Pinpoint the cell where the given text exists, returning its [x, y] midpoint coordinate. 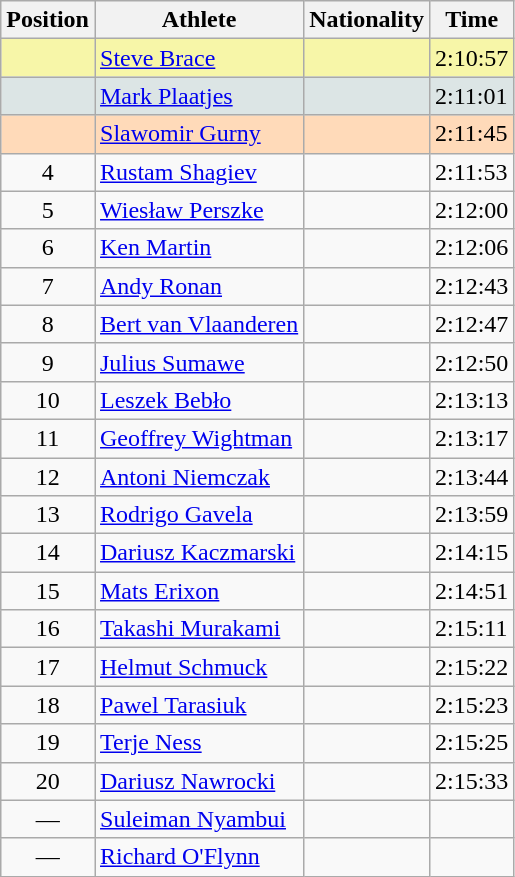
15 [48, 591]
17 [48, 667]
Dariusz Kaczmarski [198, 553]
12 [48, 477]
13 [48, 515]
11 [48, 438]
2:10:57 [471, 58]
Dariusz Nawrocki [198, 781]
2:15:23 [471, 705]
Suleiman Nyambui [198, 819]
19 [48, 743]
5 [48, 210]
Pawel Tarasiuk [198, 705]
2:13:13 [471, 400]
10 [48, 400]
2:13:59 [471, 515]
Slawomir Gurny [198, 134]
2:14:51 [471, 591]
2:11:45 [471, 134]
Rustam Shagiev [198, 172]
2:13:44 [471, 477]
2:14:15 [471, 553]
Antoni Niemczak [198, 477]
20 [48, 781]
Andy Ronan [198, 286]
2:12:47 [471, 324]
Takashi Murakami [198, 629]
Helmut Schmuck [198, 667]
4 [48, 172]
2:12:06 [471, 248]
2:12:43 [471, 286]
16 [48, 629]
Richard O'Flynn [198, 857]
Time [471, 20]
Position [48, 20]
2:15:11 [471, 629]
8 [48, 324]
Terje Ness [198, 743]
2:15:25 [471, 743]
Rodrigo Gavela [198, 515]
14 [48, 553]
Mark Plaatjes [198, 96]
Wiesław Perszke [198, 210]
2:11:53 [471, 172]
2:15:22 [471, 667]
2:12:50 [471, 362]
6 [48, 248]
Bert van Vlaanderen [198, 324]
Steve Brace [198, 58]
Athlete [198, 20]
7 [48, 286]
Mats Erixon [198, 591]
Julius Sumawe [198, 362]
2:12:00 [471, 210]
2:11:01 [471, 96]
9 [48, 362]
Geoffrey Wightman [198, 438]
18 [48, 705]
2:15:33 [471, 781]
Leszek Bebło [198, 400]
Ken Martin [198, 248]
2:13:17 [471, 438]
Nationality [367, 20]
